From the cell containing the given text, extract its center point as [X, Y] coordinate. 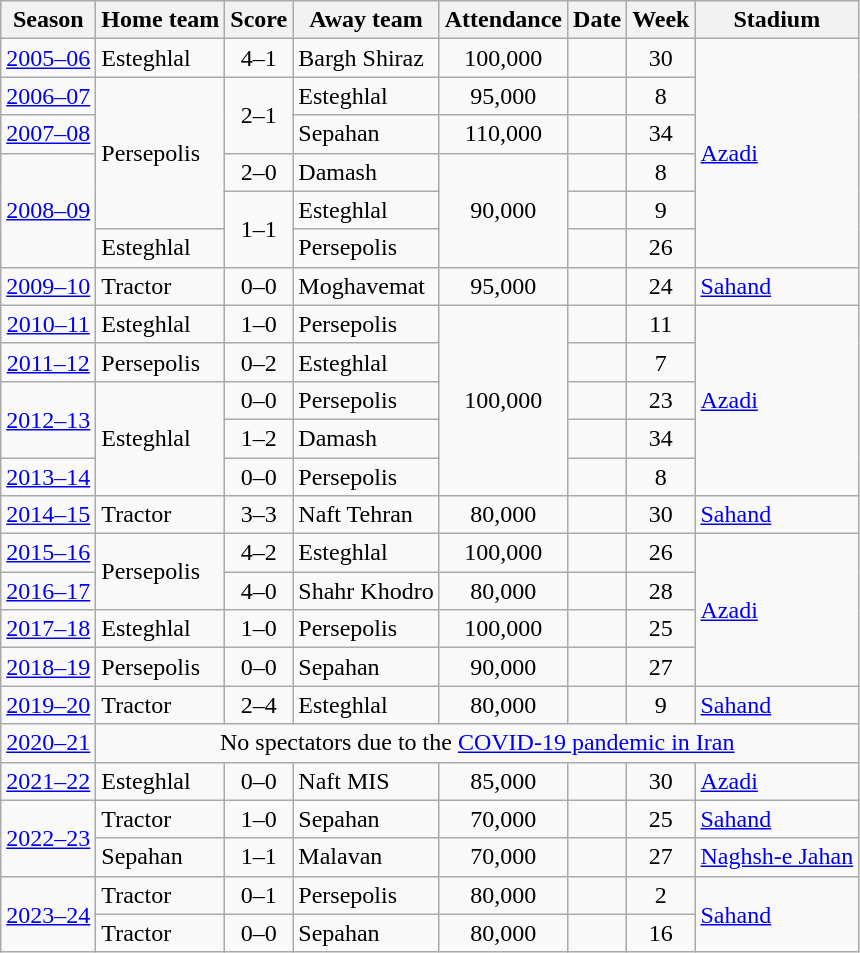
Naghsh-e Jahan [777, 857]
2–0 [259, 172]
Bargh Shiraz [366, 58]
16 [661, 933]
2010–11 [48, 324]
2009–10 [48, 286]
28 [661, 591]
2014–15 [48, 515]
4–2 [259, 553]
2018–19 [48, 667]
Home team [160, 20]
Moghavemat [366, 286]
0–2 [259, 362]
11 [661, 324]
1–2 [259, 438]
2021–22 [48, 781]
110,000 [503, 134]
4–0 [259, 591]
2016–17 [48, 591]
Away team [366, 20]
Season [48, 20]
Shahr Khodro [366, 591]
Malavan [366, 857]
7 [661, 362]
Date [598, 20]
2015–16 [48, 553]
2005–06 [48, 58]
2023–24 [48, 914]
Attendance [503, 20]
2–1 [259, 115]
No spectators due to the COVID-19 pandemic in Iran [478, 743]
2012–13 [48, 419]
0–1 [259, 895]
2008–09 [48, 210]
2 [661, 895]
Naft MIS [366, 781]
3–3 [259, 515]
2006–07 [48, 96]
2013–14 [48, 477]
4–1 [259, 58]
Naft Tehran [366, 515]
2019–20 [48, 705]
2022–23 [48, 838]
2020–21 [48, 743]
Week [661, 20]
Stadium [777, 20]
24 [661, 286]
85,000 [503, 781]
23 [661, 400]
2017–18 [48, 629]
2011–12 [48, 362]
2–4 [259, 705]
2007–08 [48, 134]
Score [259, 20]
